Identify which cell holds the provided text, then report its (X, Y) central coordinate. 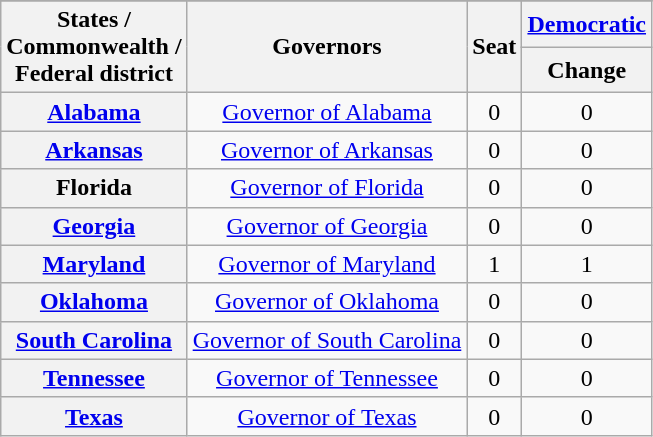
Governor of Arkansas (327, 150)
Governor of Texas (327, 416)
Oklahoma (94, 302)
South Carolina (94, 340)
Change (587, 70)
Governor of Tennessee (327, 378)
Democratic (587, 24)
Arkansas (94, 150)
Governors (327, 47)
Maryland (94, 264)
Governor of Oklahoma (327, 302)
Governor of Maryland (327, 264)
Governor of South Carolina (327, 340)
Seat (494, 47)
Governor of Georgia (327, 226)
Texas (94, 416)
Governor of Alabama (327, 112)
Governor of Florida (327, 188)
Florida (94, 188)
Tennessee (94, 378)
Alabama (94, 112)
Georgia (94, 226)
States /Commonwealth /Federal district (94, 47)
